Find where the given text appears and provide that cell's center as [x, y] coordinate. 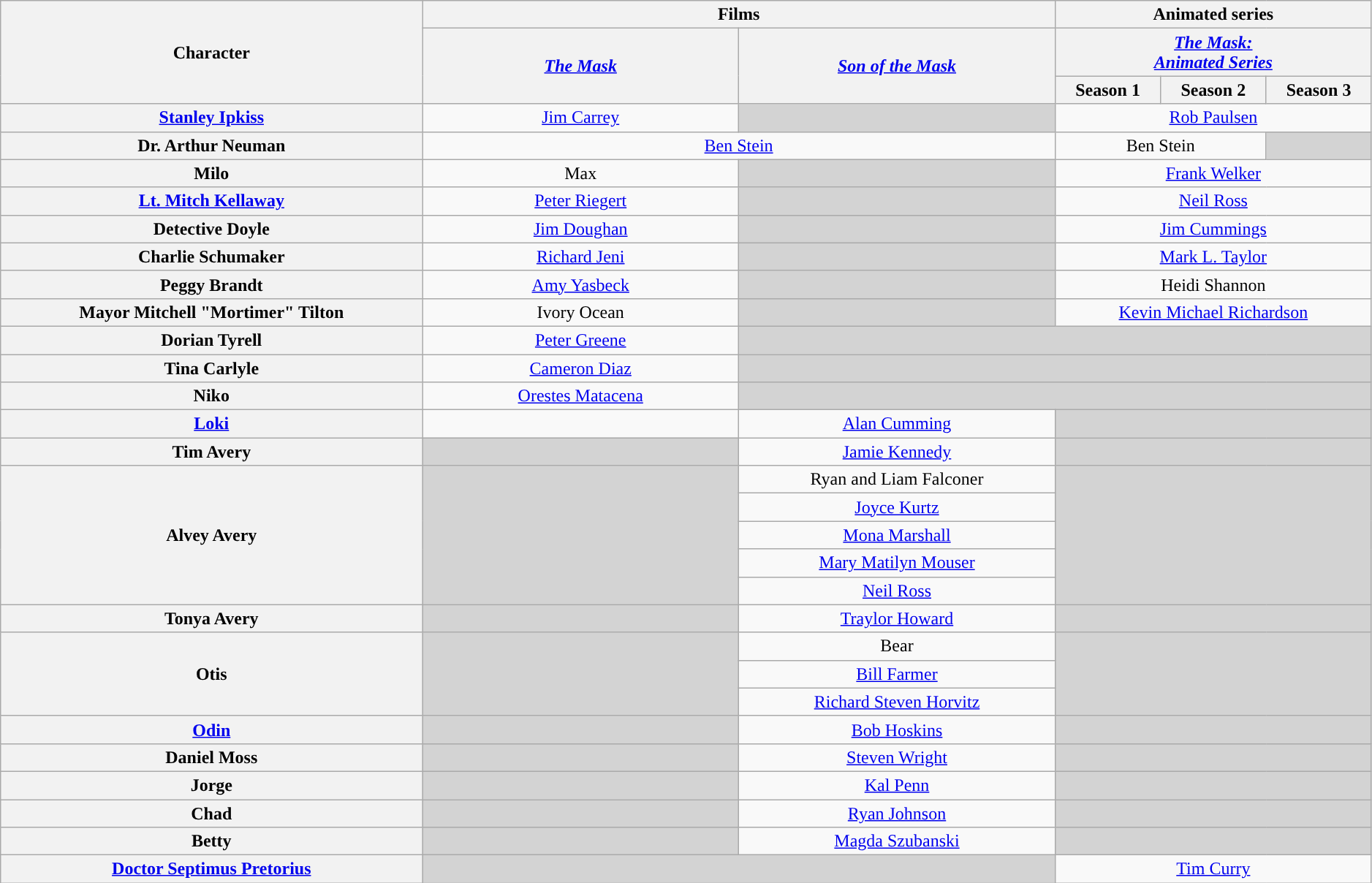
Ivory Ocean [580, 312]
Films [739, 15]
Jim Carrey [580, 118]
Peter Riegert [580, 201]
Loki [212, 424]
Tim Avery [212, 452]
Doctor Septimus Pretorius [212, 869]
Stanley Ipkiss [212, 118]
Tonya Avery [212, 618]
Traylor Howard [898, 618]
Season 1 [1107, 90]
Dorian Tyrell [212, 340]
Alvey Avery [212, 535]
Tim Curry [1213, 869]
Mark L. Taylor [1213, 257]
Bear [898, 646]
Charlie Schumaker [212, 257]
Peter Greene [580, 340]
Steven Wright [898, 757]
Mayor Mitchell "Mortimer" Tilton [212, 312]
Son of the Mask [898, 66]
Ryan and Liam Falconer [898, 480]
Bill Farmer [898, 674]
Alan Cumming [898, 424]
Richard Steven Horvitz [898, 702]
Otis [212, 674]
Jorge [212, 785]
Cameron Diaz [580, 368]
Jim Cummings [1213, 229]
The Mask [580, 66]
Milo [212, 173]
Amy Yasbeck [580, 284]
Animated series [1213, 15]
Daniel Moss [212, 757]
Bob Hoskins [898, 729]
Season 2 [1213, 90]
Mary Matilyn Mouser [898, 563]
Orestes Matacena [580, 396]
Detective Doyle [212, 229]
Frank Welker [1213, 173]
The Mask: Animated Series [1213, 53]
Niko [212, 396]
Betty [212, 841]
Richard Jeni [580, 257]
Peggy Brandt [212, 284]
Kal Penn [898, 785]
Joyce Kurtz [898, 507]
Kevin Michael Richardson [1213, 312]
Season 3 [1319, 90]
Mona Marshall [898, 535]
Magda Szubanski [898, 841]
Rob Paulsen [1213, 118]
Tina Carlyle [212, 368]
Max [580, 173]
Lt. Mitch Kellaway [212, 201]
Dr. Arthur Neuman [212, 145]
Odin [212, 729]
Jamie Kennedy [898, 452]
Heidi Shannon [1213, 284]
Jim Doughan [580, 229]
Chad [212, 814]
Character [212, 53]
Ryan Johnson [898, 814]
